Return (x, y) of the center of cell containing provided text 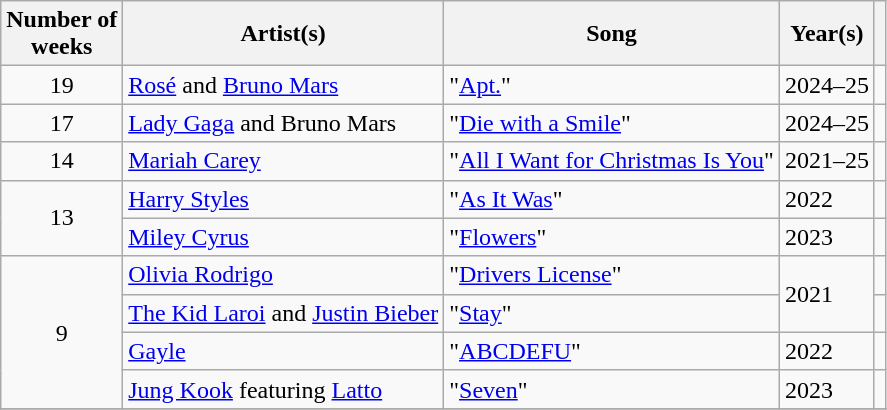
14 (62, 161)
"All I Want for Christmas Is You" (612, 161)
"Apt." (612, 85)
"Flowers" (612, 237)
"Drivers License" (612, 275)
"Die with a Smile" (612, 123)
Song (612, 34)
Jung Kook featuring Latto (284, 389)
Year(s) (826, 34)
Mariah Carey (284, 161)
"Stay" (612, 313)
2021–25 (826, 161)
13 (62, 218)
Artist(s) (284, 34)
Number of weeks (62, 34)
Olivia Rodrigo (284, 275)
Rosé and Bruno Mars (284, 85)
Gayle (284, 351)
Harry Styles (284, 199)
Lady Gaga and Bruno Mars (284, 123)
"ABCDEFU" (612, 351)
"As It Was" (612, 199)
19 (62, 85)
"Seven" (612, 389)
2021 (826, 294)
9 (62, 332)
Miley Cyrus (284, 237)
17 (62, 123)
The Kid Laroi and Justin Bieber (284, 313)
